Pinpoint the cell where the given text exists, returning its [x, y] midpoint coordinate. 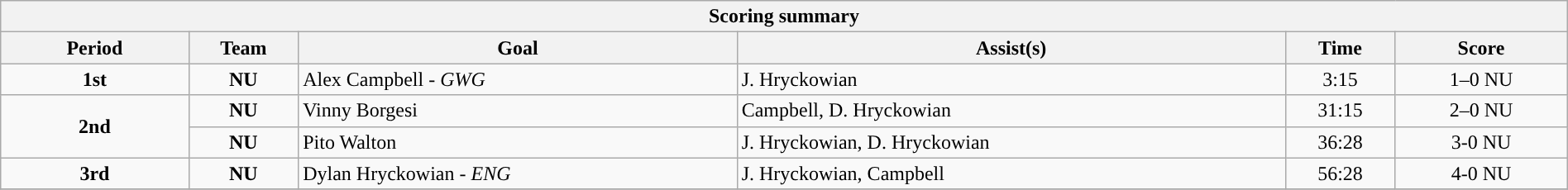
3:15 [1340, 79]
Pito Walton [518, 142]
J. Hryckowian, Campbell [1011, 173]
J. Hryckowian [1011, 79]
Vinny Borgesi [518, 111]
2–0 NU [1481, 111]
31:15 [1340, 111]
J. Hryckowian, D. Hryckowian [1011, 142]
3-0 NU [1481, 142]
Scoring summary [784, 17]
4-0 NU [1481, 173]
Assist(s) [1011, 48]
Score [1481, 48]
2nd [94, 126]
Team [243, 48]
Alex Campbell - GWG [518, 79]
Period [94, 48]
Dylan Hryckowian - ENG [518, 173]
1st [94, 79]
1–0 NU [1481, 79]
Goal [518, 48]
56:28 [1340, 173]
Time [1340, 48]
36:28 [1340, 142]
Campbell, D. Hryckowian [1011, 111]
3rd [94, 173]
